Return [X, Y] of the center of cell containing provided text 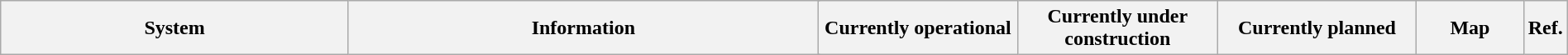
Currently under construction [1117, 28]
System [175, 28]
Ref. [1545, 28]
Currently planned [1317, 28]
Map [1470, 28]
Information [583, 28]
Currently operational [918, 28]
